Extract the [x, y] coordinate from the center of the cell holding the provided text.  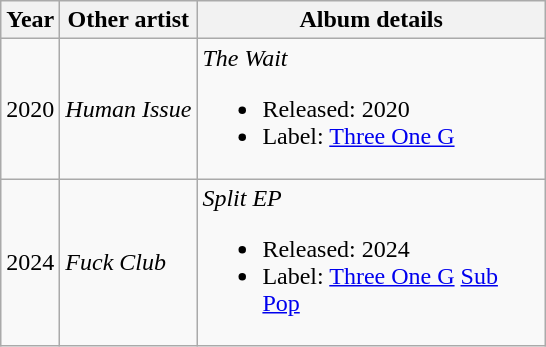
2020 [30, 109]
Other artist [128, 20]
Year [30, 20]
The WaitReleased: 2020Label: Three One G [372, 109]
Human Issue [128, 109]
Split EPReleased: 2024Label: Three One G Sub Pop [372, 262]
Fuck Club [128, 262]
2024 [30, 262]
Album details [372, 20]
